Determine the (X, Y) coordinate at the center of the cell enclosing the given text.  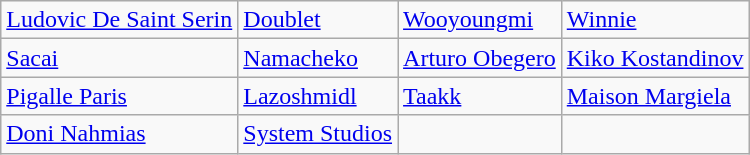
Kiko Kostandinov (655, 58)
Pigalle Paris (120, 96)
Taakk (480, 96)
Arturo Obegero (480, 58)
System Studios (318, 134)
Wooyoungmi (480, 20)
Lazoshmidl (318, 96)
Doublet (318, 20)
Namacheko (318, 58)
Winnie (655, 20)
Maison Margiela (655, 96)
Doni Nahmias (120, 134)
Ludovic De Saint Serin (120, 20)
Sacai (120, 58)
